Find where the given text appears and provide that cell's center as (x, y) coordinate. 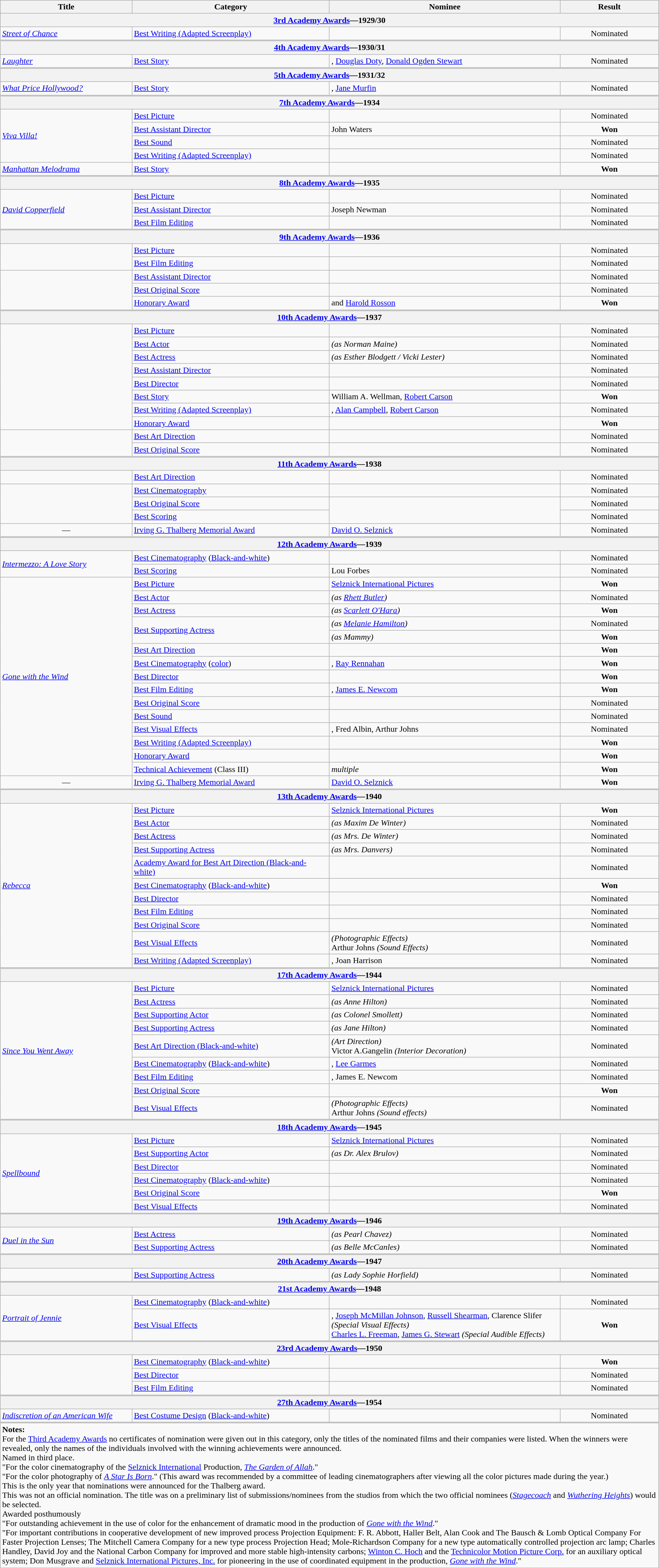
(as Jane Hilton) (445, 1028)
3rd Academy Awards—1929/30 (329, 20)
(as Mammy) (445, 637)
(as Dr. Alex Brulov) (445, 1154)
Academy Award for Best Art Direction (Black-and-white) (231, 867)
Indiscretion of an American Wife (66, 1416)
21st Academy Awards—1948 (329, 1289)
Intermezzo: A Love Story (66, 564)
David Copperfield (66, 210)
, Fred Albin, Arthur Johns (445, 729)
20th Academy Awards—1947 (329, 1261)
, Joan Harrison (445, 961)
(Photographic Effects)Arthur Johns (Sound effects) (445, 1108)
multiple (445, 769)
, Ray Rennahan (445, 663)
Result (609, 7)
19th Academy Awards—1946 (329, 1221)
8th Academy Awards—1935 (329, 183)
Portrait of Jennie (66, 1319)
Joseph Newman (445, 210)
Manhattan Melodrama (66, 169)
Street of Chance (66, 34)
What Price Hollywood? (66, 89)
Rebecca (66, 886)
11th Academy Awards—1938 (329, 463)
(as Pearl Chavez) (445, 1234)
(as Norman Maine) (445, 344)
23rd Academy Awards—1950 (329, 1348)
(Art Direction)Victor A.Gangelin (Interior Decoration) (445, 1046)
Gone with the Wind (66, 676)
Since You Went Away (66, 1051)
(as Colonel Smollett) (445, 1015)
, Jane Murfin (445, 89)
John Waters (445, 129)
(as Maxim De Winter) (445, 823)
Spellbound (66, 1174)
Technical Achievement (Class III) (231, 769)
, Alan Campbell, Robert Carson (445, 410)
27th Academy Awards—1954 (329, 1402)
17th Academy Awards—1944 (329, 975)
and Harold Rosson (445, 303)
William A. Wellman, Robert Carson (445, 397)
(as Lady Sophie Horfield) (445, 1275)
10th Academy Awards—1937 (329, 317)
5th Academy Awards—1931/32 (329, 75)
Nominee (445, 7)
Best Art Direction (Black-and-white) (231, 1046)
9th Academy Awards—1936 (329, 237)
Best Cinematography (color) (231, 663)
18th Academy Awards—1945 (329, 1127)
Best Cinematography (231, 490)
Lou Forbes (445, 570)
13th Academy Awards—1940 (329, 796)
(as Mrs. Danvers) (445, 849)
, Douglas Doty, Donald Ogden Stewart (445, 61)
(Photographic Effects)Arthur Johns (Sound Effects) (445, 943)
(as Scarlett O'Hara) (445, 610)
Duel in the Sun (66, 1241)
Viva Villa! (66, 136)
(as Rhett Butler) (445, 597)
(as Anne Hilton) (445, 1001)
Title (66, 7)
(as Belle McCanles) (445, 1247)
(as Melanie Hamilton) (445, 624)
, Lee Garmes (445, 1064)
Laughter (66, 61)
, Joseph McMillan Johnson, Russell Shearman, Clarence Slifer (Special Visual Effects)Charles L. Freeman, James G. Stewart (Special Audible Effects) (445, 1325)
Category (231, 7)
(as Mrs. De Winter) (445, 836)
12th Academy Awards—1939 (329, 544)
(as Esther Blodgett / Vicki Lester) (445, 357)
4th Academy Awards—1930/31 (329, 47)
7th Academy Awards—1934 (329, 102)
Best Costume Design (Black-and-white) (231, 1416)
